Return the [x, y] coordinate for the center point of the cell that contains the specified text.  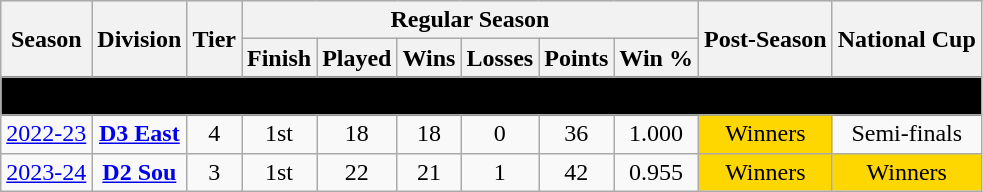
Season [46, 39]
National Cup [906, 39]
Division [140, 39]
Tier [214, 39]
D3 East [140, 134]
21 [429, 172]
4 [214, 134]
3 [214, 172]
Points [576, 58]
Regular Season [470, 20]
Win % [656, 58]
D2 Sou [140, 172]
Post-Season [765, 39]
0 [500, 134]
1 [500, 172]
42 [576, 172]
Semi-finals [906, 134]
Wins [429, 58]
36 [576, 134]
Finish [280, 58]
Played [357, 58]
Milton Keynes Breakers [492, 96]
1.000 [656, 134]
Losses [500, 58]
2022-23 [46, 134]
2023-24 [46, 172]
22 [357, 172]
0.955 [656, 172]
